Search for the cell housing the specified text and yield its (X, Y) center coordinate. 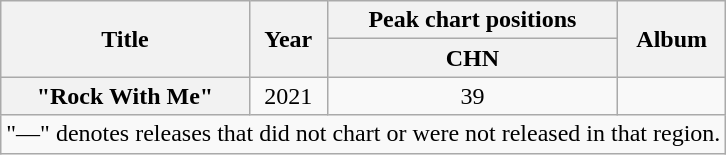
"Rock With Me" (125, 96)
Year (288, 39)
2021 (288, 96)
39 (472, 96)
Title (125, 39)
Album (672, 39)
CHN (472, 58)
"—" denotes releases that did not chart or were not released in that region. (364, 134)
Peak chart positions (472, 20)
